Return the (X, Y) coordinate for the center point of the cell that contains the specified text.  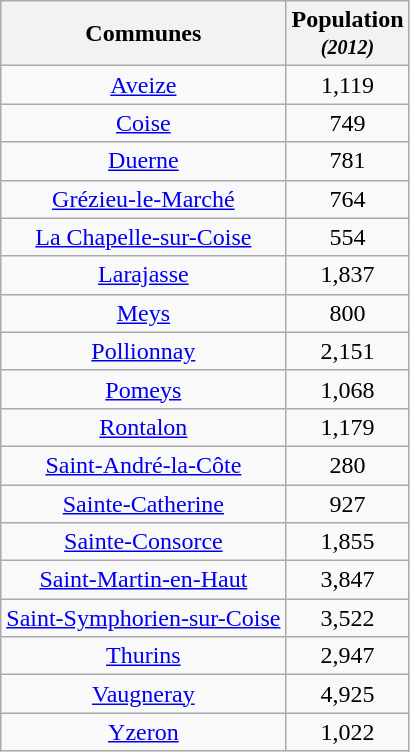
Saint-Symphorien-sur-Coise (144, 618)
764 (348, 199)
Larajasse (144, 275)
1,022 (348, 732)
927 (348, 503)
3,847 (348, 580)
La Chapelle-sur-Coise (144, 237)
Grézieu-le-Marché (144, 199)
Vaugneray (144, 694)
Thurins (144, 656)
Aveize (144, 85)
1,068 (348, 389)
Coise (144, 123)
Population(2012) (348, 34)
4,925 (348, 694)
1,837 (348, 275)
781 (348, 161)
1,855 (348, 542)
Pomeys (144, 389)
Yzeron (144, 732)
1,179 (348, 427)
280 (348, 465)
Duerne (144, 161)
Rontalon (144, 427)
749 (348, 123)
Communes (144, 34)
Saint-André-la-Côte (144, 465)
2,947 (348, 656)
Sainte-Consorce (144, 542)
2,151 (348, 351)
1,119 (348, 85)
554 (348, 237)
Sainte-Catherine (144, 503)
Saint-Martin-en-Haut (144, 580)
Meys (144, 313)
3,522 (348, 618)
800 (348, 313)
Pollionnay (144, 351)
